Pinpoint the cell where the given text exists, returning its [x, y] midpoint coordinate. 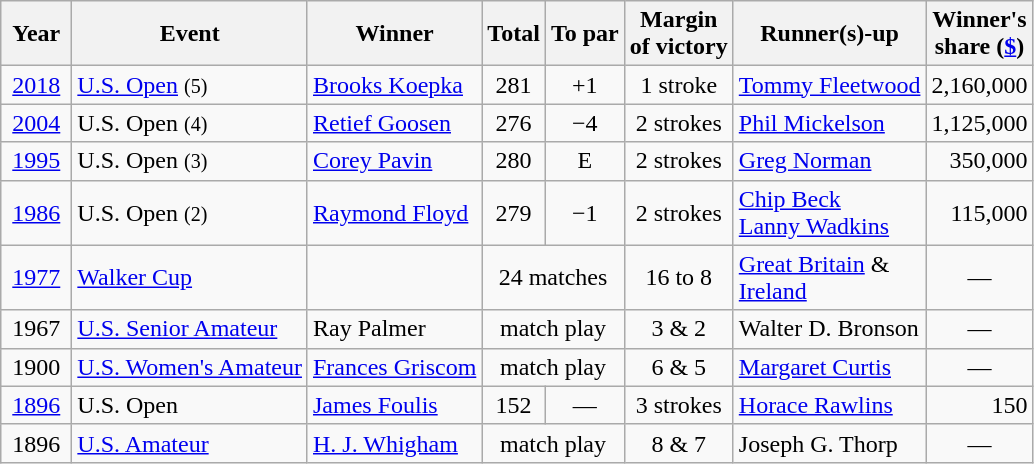
8 & 7 [678, 443]
U.S. Amateur [190, 443]
Joseph G. Thorp [830, 443]
Total [514, 34]
E [584, 161]
1986 [36, 212]
3 & 2 [678, 329]
152 [514, 405]
U.S. Senior Amateur [190, 329]
+1 [584, 85]
Walter D. Bronson [830, 329]
Runner(s)-up [830, 34]
1 stroke [678, 85]
Tommy Fleetwood [830, 85]
Walker Cup [190, 278]
−4 [584, 123]
U.S. Open (4) [190, 123]
2004 [36, 123]
Marginof victory [678, 34]
Winner [394, 34]
1967 [36, 329]
Greg Norman [830, 161]
Retief Goosen [394, 123]
Brooks Koepka [394, 85]
Margaret Curtis [830, 367]
1,125,000 [980, 123]
Great Britain & Ireland [830, 278]
Chip Beck Lanny Wadkins [830, 212]
1977 [36, 278]
3 strokes [678, 405]
281 [514, 85]
Horace Rawlins [830, 405]
Winner'sshare ($) [980, 34]
Ray Palmer [394, 329]
350,000 [980, 161]
U.S. Open (2) [190, 212]
U.S. Open (3) [190, 161]
2018 [36, 85]
279 [514, 212]
6 & 5 [678, 367]
Frances Griscom [394, 367]
1900 [36, 367]
24 matches [553, 278]
To par [584, 34]
U.S. Open [190, 405]
H. J. Whigham [394, 443]
U.S. Open (5) [190, 85]
Event [190, 34]
16 to 8 [678, 278]
1995 [36, 161]
Phil Mickelson [830, 123]
U.S. Women's Amateur [190, 367]
Raymond Floyd [394, 212]
115,000 [980, 212]
James Foulis [394, 405]
276 [514, 123]
Corey Pavin [394, 161]
280 [514, 161]
Year [36, 34]
2,160,000 [980, 85]
150 [980, 405]
−1 [584, 212]
